Identify which cell holds the provided text, then report its [x, y] central coordinate. 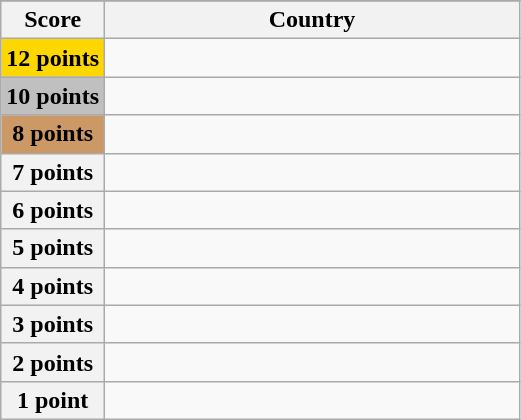
1 point [53, 400]
8 points [53, 134]
5 points [53, 248]
2 points [53, 362]
3 points [53, 324]
7 points [53, 172]
6 points [53, 210]
10 points [53, 96]
Score [53, 20]
12 points [53, 58]
4 points [53, 286]
Country [312, 20]
